Output the (X, Y) coordinate of the center of the cell containing the given text.  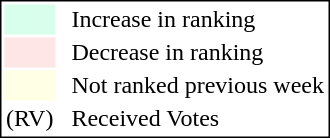
Received Votes (198, 119)
Increase in ranking (198, 19)
(RV) (29, 119)
Not ranked previous week (198, 85)
Decrease in ranking (198, 53)
